Return [x, y] of the center of cell containing provided text 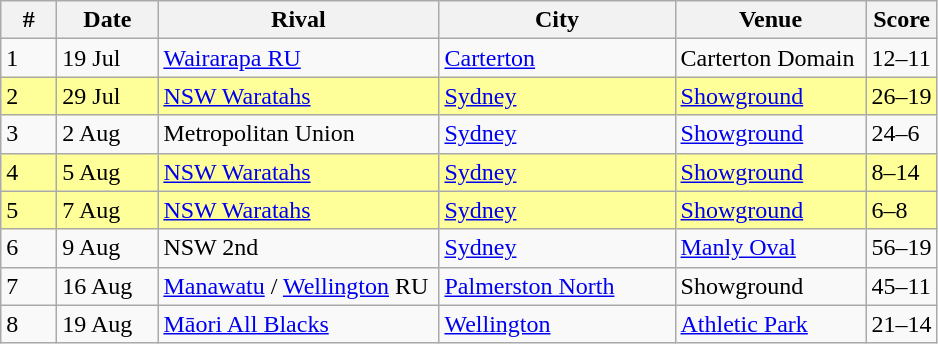
9 Aug [108, 248]
29 Jul [108, 96]
Wairarapa RU [298, 58]
Māori All Blacks [298, 324]
5 Aug [108, 172]
45–11 [902, 286]
5 [29, 210]
Athletic Park [770, 324]
NSW 2nd [298, 248]
1 [29, 58]
Date [108, 20]
7 Aug [108, 210]
12–11 [902, 58]
19 Aug [108, 324]
3 [29, 134]
19 Jul [108, 58]
26–19 [902, 96]
Manly Oval [770, 248]
City [557, 20]
Carterton Domain [770, 58]
6 [29, 248]
Venue [770, 20]
8 [29, 324]
4 [29, 172]
6–8 [902, 210]
Manawatu / Wellington RU [298, 286]
# [29, 20]
7 [29, 286]
Carterton [557, 58]
21–14 [902, 324]
2 Aug [108, 134]
Wellington [557, 324]
8–14 [902, 172]
16 Aug [108, 286]
Score [902, 20]
2 [29, 96]
56–19 [902, 248]
24–6 [902, 134]
Palmerston North [557, 286]
Rival [298, 20]
Metropolitan Union [298, 134]
